Scan for the cell matching the given text and deliver its [X, Y] coordinate at center. 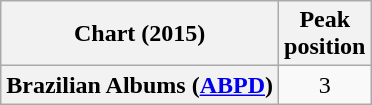
3 [325, 85]
Chart (2015) [140, 34]
Brazilian Albums (ABPD) [140, 85]
Peak position [325, 34]
